Return (x, y) of the center of cell containing provided text 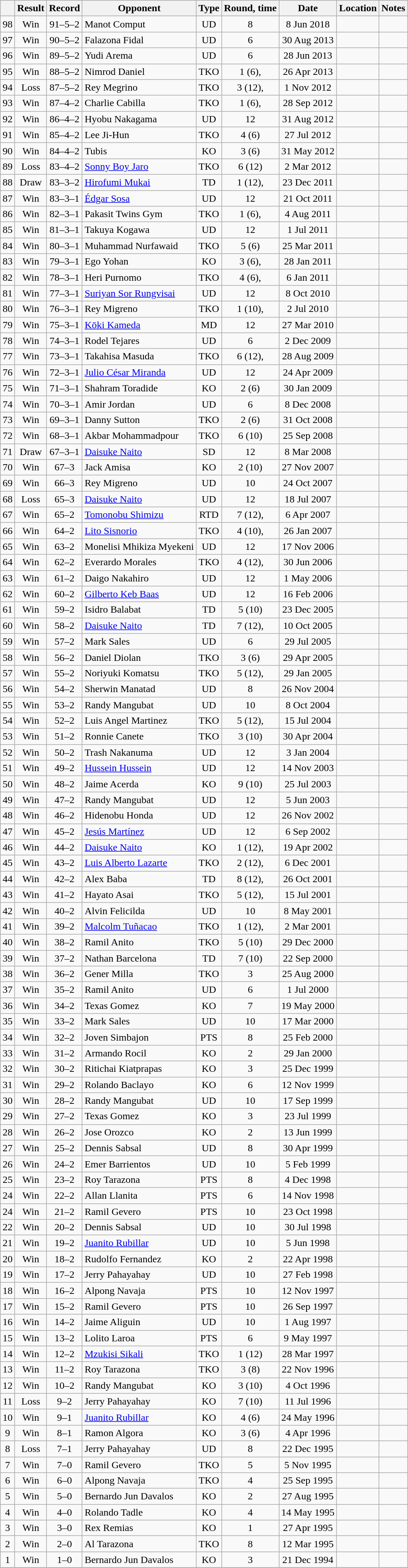
Hyobu Nakagama (139, 119)
24–2 (64, 1164)
Mzukisi Sikali (139, 1354)
62 (7, 594)
15 (7, 1338)
Malcolm Tuñacao (139, 926)
29 Dec 2000 (308, 942)
8 (12), (250, 879)
14 Nov 2003 (308, 768)
76–3–1 (64, 309)
84 (7, 246)
24 Apr 2009 (308, 372)
26–2 (64, 1132)
Hayato Asai (139, 895)
Armando Rocil (139, 1053)
29 Jul 2005 (308, 641)
6 (10) (250, 435)
12–2 (64, 1354)
68–3–1 (64, 435)
6 Apr 2007 (308, 515)
63 (7, 578)
2 (10) (250, 467)
60 (7, 626)
39 (7, 958)
74 (7, 404)
Charlie Cabilla (139, 103)
45–2 (64, 831)
59 (7, 641)
19 (7, 1275)
57 (7, 673)
66 (7, 531)
93 (7, 103)
24 Oct 2007 (308, 483)
Trash Nakanuma (139, 752)
97 (7, 40)
87–5–2 (64, 87)
Allan Llanita (139, 1195)
1 Nov 2012 (308, 87)
83 (7, 262)
14–2 (64, 1322)
48 (7, 816)
4 (6), (250, 277)
65–3 (64, 499)
20 (7, 1259)
36 (7, 1006)
Lito Sisnorio (139, 531)
60–2 (64, 594)
30 (7, 1101)
67 (7, 515)
Date (308, 8)
16 (7, 1322)
76 (7, 372)
Alvin Felicilda (139, 910)
6 Dec 2001 (308, 863)
49–2 (64, 768)
1 May 2006 (308, 578)
21–2 (64, 1212)
25 (7, 1180)
Takahisa Masuda (139, 356)
77–3–1 (64, 293)
49 (7, 800)
47–2 (64, 800)
90 (7, 151)
55–2 (64, 673)
14 Nov 1998 (308, 1195)
Ronnie Canete (139, 737)
Result (31, 8)
56 (7, 689)
29 Jan 2005 (308, 673)
Rodel Tejares (139, 341)
6 Jan 2011 (308, 277)
8 Oct 2004 (308, 705)
Nimrod Daniel (139, 72)
1 (12) (250, 1354)
8 Mar 2008 (308, 451)
12 Nov 1997 (308, 1291)
23 Oct 1998 (308, 1212)
Hussein Hussein (139, 768)
Gener Milla (139, 974)
91–5–2 (64, 24)
36–2 (64, 974)
44 (7, 879)
40 (7, 942)
Round, time (250, 8)
12 Mar 1995 (308, 1544)
67–3 (64, 467)
90–5–2 (64, 40)
26 Nov 2004 (308, 689)
RTD (209, 515)
Monelisi Mhikiza Myekeni (139, 547)
21 (7, 1243)
Akbar Mohammadpour (139, 435)
9–1 (64, 1417)
Hidenobu Honda (139, 816)
50 (7, 784)
8 Dec 2008 (308, 404)
77 (7, 356)
95 (7, 72)
69 (7, 483)
71–3–1 (64, 388)
26 (7, 1164)
47 (7, 831)
1 (10), (250, 309)
5 Jun 1998 (308, 1243)
74–3–1 (64, 341)
2 Dec 2009 (308, 341)
29 Apr 2005 (308, 657)
Édgar Sosa (139, 198)
Tomonobu Shimizu (139, 515)
70–3–1 (64, 404)
88 (7, 182)
72–3–1 (64, 372)
79 (7, 325)
Luis Angel Martinez (139, 721)
Sonny Boy Jaro (139, 166)
2 (12), (250, 863)
Type (209, 8)
73 (7, 420)
48–2 (64, 784)
87 (7, 198)
Emer Barrientos (139, 1164)
3 (12), (250, 87)
9 (7, 1433)
58–2 (64, 626)
22 Sep 2000 (308, 958)
53 (7, 737)
75–3–1 (64, 325)
87–4–2 (64, 103)
14 May 1995 (308, 1512)
25 Aug 2000 (308, 974)
7–0 (64, 1464)
30 Aug 2013 (308, 40)
31 (7, 1085)
29 Jan 2000 (308, 1053)
Falazona Fidal (139, 40)
6–0 (64, 1481)
83–3–1 (64, 198)
4 Aug 2011 (308, 214)
72 (7, 435)
61 (7, 610)
6 (12) (250, 166)
Rudolfo Fernandez (139, 1259)
Ramon Algora (139, 1433)
25 Jul 2003 (308, 784)
27 Feb 1998 (308, 1275)
69–3–1 (64, 420)
86–4–2 (64, 119)
26 Jan 2007 (308, 531)
11 (7, 1401)
Amir Jordan (139, 404)
28 Aug 2009 (308, 356)
15 Jul 2001 (308, 895)
23 Dec 2005 (308, 610)
MD (209, 325)
24 May 1996 (308, 1417)
Rolando Tadle (139, 1512)
Tubis (139, 151)
Ego Yohan (139, 262)
4 (10), (250, 531)
19 Apr 2002 (308, 847)
53–2 (64, 705)
79–3–1 (64, 262)
Jack Amisa (139, 467)
Jose Orozco (139, 1132)
Nathan Barcelona (139, 958)
89 (7, 166)
75 (7, 388)
43–2 (64, 863)
Manot Comput (139, 24)
50–2 (64, 752)
3 (6), (250, 262)
10–2 (64, 1385)
17–2 (64, 1275)
9–2 (64, 1401)
Record (64, 8)
26 Sep 1997 (308, 1306)
Lee Ji-Hun (139, 135)
17 Mar 2000 (308, 1021)
27 Mar 2010 (308, 325)
5 Nov 1995 (308, 1464)
8 Jun 2018 (308, 24)
6 (12), (250, 356)
27 Aug 1995 (308, 1496)
31 May 2012 (308, 151)
30 Jul 1998 (308, 1227)
26 Oct 2001 (308, 879)
52–2 (64, 721)
17 Nov 2006 (308, 547)
6 Sep 2002 (308, 831)
30 Apr 1999 (308, 1148)
Julio César Miranda (139, 372)
3 Jan 2004 (308, 752)
63–2 (64, 547)
58 (7, 657)
Kōki Kameda (139, 325)
81–3–1 (64, 230)
30 Apr 2004 (308, 737)
SD (209, 451)
13 (7, 1370)
68 (7, 499)
8 May 2001 (308, 910)
5 (6) (250, 246)
85–4–2 (64, 135)
23 Dec 2011 (308, 182)
44–2 (64, 847)
23–2 (64, 1180)
28 Mar 1997 (308, 1354)
17 Sep 1999 (308, 1101)
66–3 (64, 483)
32 (7, 1069)
25 Mar 2011 (308, 246)
78 (7, 341)
22–2 (64, 1195)
25–2 (64, 1148)
Ritichai Kiatprapas (139, 1069)
27 Jul 2012 (308, 135)
25 Sep 2008 (308, 435)
Isidro Balabat (139, 610)
67–3–1 (64, 451)
Opponent (139, 8)
8 Oct 2010 (308, 293)
2 Mar 2001 (308, 926)
22 Dec 1995 (308, 1449)
80–3–1 (64, 246)
1 Jul 2011 (308, 230)
34–2 (64, 1006)
Lolito Laroa (139, 1338)
4 Dec 1998 (308, 1180)
3 (8) (250, 1370)
Jaime Acerda (139, 784)
4–0 (64, 1512)
33 (7, 1053)
29 (7, 1116)
34 (7, 1037)
Everardo Morales (139, 562)
29–2 (64, 1085)
15–2 (64, 1306)
Takuya Kogawa (139, 230)
Gilberto Keb Baas (139, 594)
62–2 (64, 562)
83–3–2 (64, 182)
41 (7, 926)
11 Jul 1996 (308, 1401)
19 May 2000 (308, 1006)
82 (7, 277)
31–2 (64, 1053)
59–2 (64, 610)
28–2 (64, 1101)
7–1 (64, 1449)
9 (10) (250, 784)
Location (358, 8)
42–2 (64, 879)
64 (7, 562)
98 (7, 24)
5–0 (64, 1496)
12 Nov 1999 (308, 1085)
4 Oct 1996 (308, 1385)
21 Dec 1994 (308, 1560)
31 Oct 2008 (308, 420)
13–2 (64, 1338)
91 (7, 135)
Noriyuki Komatsu (139, 673)
Hirofumi Mukai (139, 182)
27 Nov 2007 (308, 467)
Jaime Aliguin (139, 1322)
Suriyan Sor Rungvisai (139, 293)
22 Apr 1998 (308, 1259)
Sherwin Manatad (139, 689)
2 Jul 2010 (308, 309)
46–2 (64, 816)
5 Feb 1999 (308, 1164)
27 Apr 1995 (308, 1528)
81 (7, 293)
45 (7, 863)
65–2 (64, 515)
11–2 (64, 1370)
40–2 (64, 910)
Jesús Martínez (139, 831)
2 Mar 2012 (308, 166)
27 (7, 1148)
4 Apr 1996 (308, 1433)
25 Feb 2000 (308, 1037)
33–2 (64, 1021)
Daniel Diolan (139, 657)
96 (7, 56)
3–0 (64, 1528)
89–5–2 (64, 56)
94 (7, 87)
30 Jan 2009 (308, 388)
85 (7, 230)
17 (7, 1306)
22 (7, 1227)
23 Jul 1999 (308, 1116)
25 Sep 1995 (308, 1481)
Rex Remias (139, 1528)
86 (7, 214)
35–2 (64, 990)
Al Tarazona (139, 1544)
35 (7, 1021)
Danny Sutton (139, 420)
16–2 (64, 1291)
14 (7, 1354)
88–5–2 (64, 72)
82–3–1 (64, 214)
61–2 (64, 578)
20–2 (64, 1227)
51–2 (64, 737)
15 Jul 2004 (308, 721)
Daigo Nakahiro (139, 578)
73–3–1 (64, 356)
27–2 (64, 1116)
5 Jun 2003 (308, 800)
32–2 (64, 1037)
Joven Simbajon (139, 1037)
39–2 (64, 926)
41–2 (64, 895)
54 (7, 721)
38 (7, 974)
21 Oct 2011 (308, 198)
Alex Baba (139, 879)
8–1 (64, 1433)
51 (7, 768)
65 (7, 547)
25 Dec 1999 (308, 1069)
31 Aug 2012 (308, 119)
18 (7, 1291)
80 (7, 309)
38–2 (64, 942)
84–4–2 (64, 151)
28 Jan 2011 (308, 262)
70 (7, 467)
18 Jul 2007 (308, 499)
37–2 (64, 958)
52 (7, 752)
28 Sep 2012 (308, 103)
71 (7, 451)
22 Nov 1996 (308, 1370)
4 (12), (250, 562)
16 Feb 2006 (308, 594)
37 (7, 990)
Rey Megrino (139, 87)
57–2 (64, 641)
30–2 (64, 1069)
Rolando Baclayo (139, 1085)
30 Jun 2006 (308, 562)
26 Apr 2013 (308, 72)
46 (7, 847)
78–3–1 (64, 277)
13 Jun 1999 (308, 1132)
Yudi Arema (139, 56)
9 May 1997 (308, 1338)
26 Nov 2002 (308, 816)
1 Aug 1997 (308, 1322)
Luis Alberto Lazarte (139, 863)
55 (7, 705)
10 Oct 2005 (308, 626)
Pakasit Twins Gym (139, 214)
42 (7, 910)
Heri Purnomo (139, 277)
19–2 (64, 1243)
1 Jul 2000 (308, 990)
2–0 (64, 1544)
28 (7, 1132)
Shahram Toradide (139, 388)
56–2 (64, 657)
64–2 (64, 531)
43 (7, 895)
54–2 (64, 689)
1–0 (64, 1560)
Muhammad Nurfawaid (139, 246)
83–4–2 (64, 166)
28 Jun 2013 (308, 56)
92 (7, 119)
Notes (393, 8)
18–2 (64, 1259)
